Scan for the cell matching the given text and deliver its [x, y] coordinate at center. 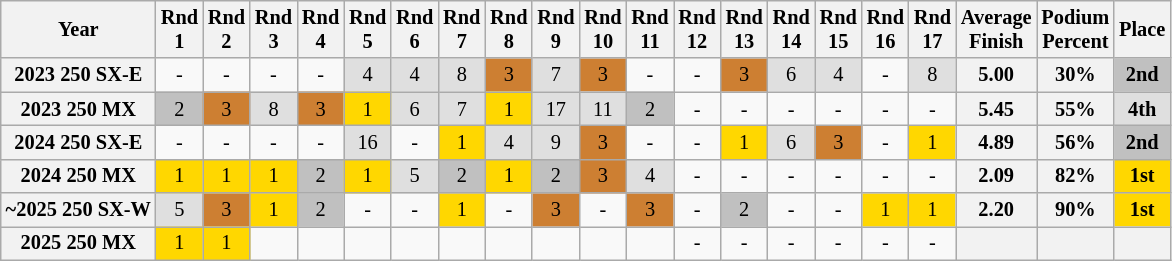
Rnd6 [414, 29]
Rnd4 [320, 29]
90% [1076, 210]
Rnd12 [698, 29]
2025 250 MX [78, 243]
4th [1142, 109]
~2025 250 SX-W [78, 210]
30% [1076, 75]
2.20 [996, 210]
Rnd8 [508, 29]
Rnd1 [180, 29]
Rnd7 [462, 29]
Rnd13 [744, 29]
82% [1076, 176]
Rnd16 [886, 29]
Place [1142, 29]
Rnd2 [226, 29]
16 [368, 142]
AverageFinish [996, 29]
5.45 [996, 109]
Rnd9 [556, 29]
Rnd3 [274, 29]
Rnd17 [932, 29]
2024 250 SX-E [78, 142]
2023 250 MX [78, 109]
2023 250 SX-E [78, 75]
17 [556, 109]
Year [78, 29]
Rnd15 [838, 29]
2.09 [996, 176]
11 [602, 109]
5.00 [996, 75]
2024 250 MX [78, 176]
55% [1076, 109]
9 [556, 142]
Rnd10 [602, 29]
Rnd14 [792, 29]
4.89 [996, 142]
PodiumPercent [1076, 29]
Rnd5 [368, 29]
Rnd11 [650, 29]
56% [1076, 142]
